Return the [x, y] coordinate for the center point of the cell that contains the specified text.  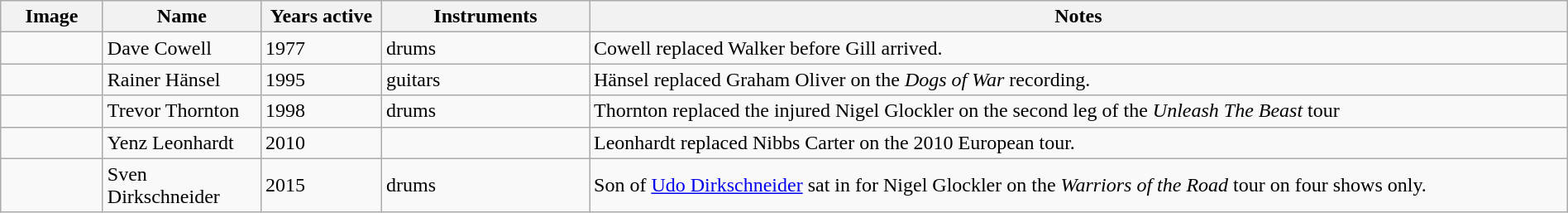
2010 [321, 143]
Image [52, 17]
1998 [321, 111]
Thornton replaced the injured Nigel Glockler on the second leg of the Unleash The Beast tour [1078, 111]
1977 [321, 48]
Years active [321, 17]
Notes [1078, 17]
Sven Dirkschneider [182, 186]
Dave Cowell [182, 48]
Instruments [485, 17]
guitars [485, 80]
Cowell replaced Walker before Gill arrived. [1078, 48]
Name [182, 17]
Trevor Thornton [182, 111]
Leonhardt replaced Nibbs Carter on the 2010 European tour. [1078, 143]
2015 [321, 186]
1995 [321, 80]
Rainer Hänsel [182, 80]
Hänsel replaced Graham Oliver on the Dogs of War recording. [1078, 80]
Son of Udo Dirkschneider sat in for Nigel Glockler on the Warriors of the Road tour on four shows only. [1078, 186]
Yenz Leonhardt [182, 143]
